Search for the cell housing the specified text and yield its (x, y) center coordinate. 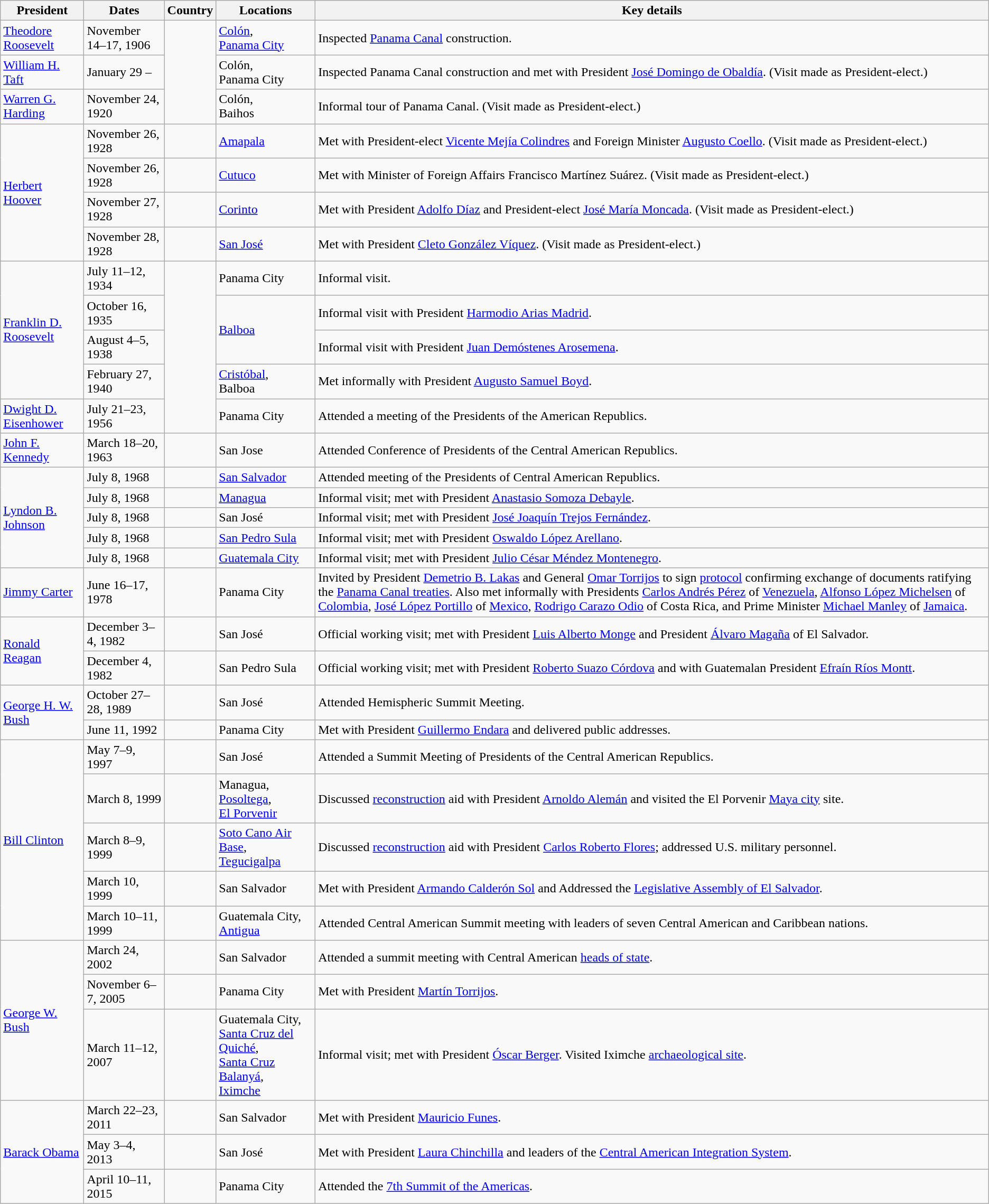
Franklin D. Roosevelt (42, 330)
Met with President Laura Chinchilla and leaders of the Central American Integration System. (652, 1152)
Locations (266, 11)
April 10–11, 2015 (124, 1187)
Met with President Armando Calderón Sol and Addressed the Legislative Assembly of El Salvador. (652, 889)
November 27, 1928 (124, 209)
March 10, 1999 (124, 889)
Official working visit; met with President Luis Alberto Monge and President Álvaro Magaña of El Salvador. (652, 634)
Herbert Hoover (42, 192)
March 8–9, 1999 (124, 847)
Key details (652, 11)
January 29 – (124, 72)
March 10–11, 1999 (124, 922)
Lyndon B. Johnson (42, 518)
Met with President Martín Torrijos. (652, 992)
John F. Kennedy (42, 450)
November 14–17, 1906 (124, 38)
Guatemala City,Antigua (266, 922)
Met with President Guillermo Endara and delivered public addresses. (652, 730)
November 24, 1920 (124, 107)
Informal visit. (652, 278)
Cristóbal,Balboa (266, 381)
Theodore Roosevelt (42, 38)
Attended Central American Summit meeting with leaders of seven Central American and Caribbean nations. (652, 922)
October 27–28, 1989 (124, 703)
June 16–17, 1978 (124, 592)
Informal visit; met with President Oswaldo López Arellano. (652, 538)
May 3–4, 2013 (124, 1152)
Met with President Adolfo Díaz and President-elect José María Moncada. (Visit made as President-elect.) (652, 209)
Attended meeting of the Presidents of Central American Republics. (652, 478)
Managua,Posoltega,El Porvenir (266, 798)
Guatemala City,Santa Cruz del Quiché,Santa Cruz Balanyá,Iximche (266, 1054)
March 18–20, 1963 (124, 450)
Barack Obama (42, 1152)
Met with Minister of Foreign Affairs Francisco Martínez Suárez. (Visit made as President-elect.) (652, 175)
George W. Bush (42, 1021)
March 8, 1999 (124, 798)
George H. W. Bush (42, 712)
Informal tour of Panama Canal. (Visit made as President-elect.) (652, 107)
March 24, 2002 (124, 957)
Informal visit; met with President Julio César Méndez Montenegro. (652, 558)
Jimmy Carter (42, 592)
Informal visit with President Harmodio Arias Madrid. (652, 313)
November 6–7, 2005 (124, 992)
Informal visit; met with President Óscar Berger. Visited Iximche archaeological site. (652, 1054)
Attended a summit meeting with Central American heads of state. (652, 957)
Cutuco (266, 175)
President (42, 11)
July 11–12, 1934 (124, 278)
Dates (124, 11)
Attended Hemispheric Summit Meeting. (652, 703)
Discussed reconstruction aid with President Carlos Roberto Flores; addressed U.S. military personnel. (652, 847)
Discussed reconstruction aid with President Arnoldo Alemán and visited the El Porvenir Maya city site. (652, 798)
Inspected Panama Canal construction. (652, 38)
Colón,Baihos (266, 107)
Attended the 7th Summit of the Americas. (652, 1187)
Informal visit; met with President Anastasio Somoza Debayle. (652, 498)
June 11, 1992 (124, 730)
Managua (266, 498)
November 28, 1928 (124, 244)
March 11–12, 2007 (124, 1054)
December 4, 1982 (124, 668)
Official working visit; met with President Roberto Suazo Córdova and with Guatemalan President Efraín Ríos Montt. (652, 668)
San Jose (266, 450)
Met with President-elect Vicente Mejía Colindres and Foreign Minister Augusto Coello. (Visit made as President-elect.) (652, 141)
Amapala (266, 141)
February 27, 1940 (124, 381)
May 7–9, 1997 (124, 757)
Dwight D. Eisenhower (42, 415)
March 22–23, 2011 (124, 1118)
Attended Conference of Presidents of the Central American Republics. (652, 450)
Informal visit with President Juan Demóstenes Arosemena. (652, 347)
Ronald Reagan (42, 651)
Informal visit; met with President José Joaquín Trejos Fernández. (652, 518)
December 3–4, 1982 (124, 634)
Balboa (266, 330)
Warren G. Harding (42, 107)
Met with President Cleto González Víquez. (Visit made as President-elect.) (652, 244)
Inspected Panama Canal construction and met with President José Domingo de Obaldía. (Visit made as President-elect.) (652, 72)
August 4–5, 1938 (124, 347)
Attended a meeting of the Presidents of the American Republics. (652, 415)
July 21–23, 1956 (124, 415)
William H. Taft (42, 72)
Bill Clinton (42, 840)
Met informally with President Augusto Samuel Boyd. (652, 381)
Met with President Mauricio Funes. (652, 1118)
Soto Cano Air Base,Tegucigalpa (266, 847)
Country (190, 11)
October 16, 1935 (124, 313)
Corinto (266, 209)
Attended a Summit Meeting of Presidents of the Central American Republics. (652, 757)
Guatemala City (266, 558)
